Scan for the cell matching the given text and deliver its (x, y) coordinate at center. 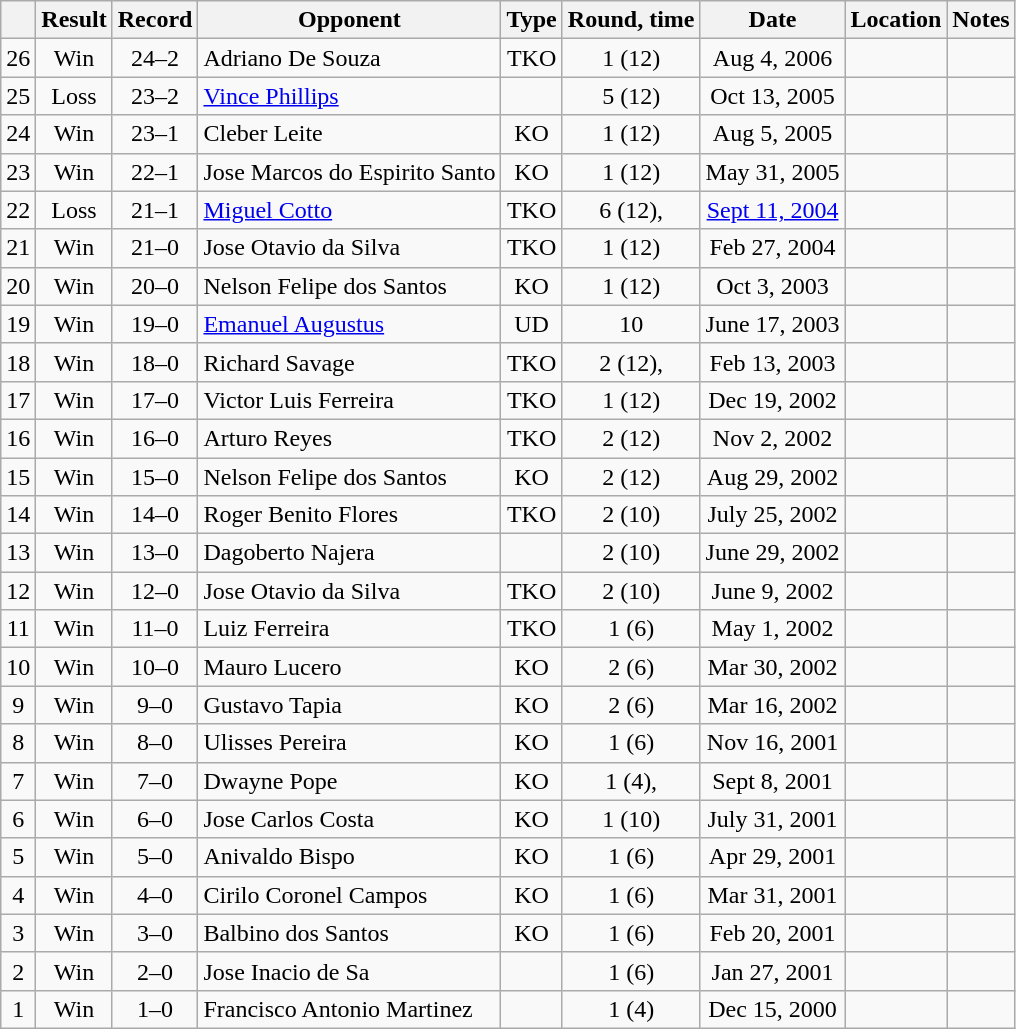
4 (18, 895)
Date (772, 20)
Adriano De Souza (350, 58)
Anivaldo Bispo (350, 857)
Cirilo Coronel Campos (350, 895)
Oct 13, 2005 (772, 96)
2 (12), (631, 362)
July 25, 2002 (772, 515)
11 (18, 629)
Mar 16, 2002 (772, 705)
Dec 15, 2000 (772, 1009)
June 29, 2002 (772, 553)
24–2 (155, 58)
Cleber Leite (350, 134)
Sept 8, 2001 (772, 781)
Luiz Ferreira (350, 629)
June 17, 2003 (772, 324)
Vince Phillips (350, 96)
Victor Luis Ferreira (350, 400)
Nov 16, 2001 (772, 743)
19 (18, 324)
21–0 (155, 248)
23–1 (155, 134)
Opponent (350, 20)
Balbino dos Santos (350, 933)
5 (18, 857)
5–0 (155, 857)
UD (532, 324)
Miguel Cotto (350, 210)
22 (18, 210)
Dagoberto Najera (350, 553)
23 (18, 172)
15 (18, 477)
18–0 (155, 362)
July 31, 2001 (772, 819)
7–0 (155, 781)
1–0 (155, 1009)
Mar 30, 2002 (772, 667)
Mar 31, 2001 (772, 895)
Feb 27, 2004 (772, 248)
2 (18, 971)
Result (74, 20)
26 (18, 58)
Arturo Reyes (350, 438)
Ulisses Pereira (350, 743)
21–1 (155, 210)
Nov 2, 2002 (772, 438)
2–0 (155, 971)
1 (4), (631, 781)
10–0 (155, 667)
17 (18, 400)
Sept 11, 2004 (772, 210)
21 (18, 248)
Gustavo Tapia (350, 705)
Apr 29, 2001 (772, 857)
8 (18, 743)
18 (18, 362)
11–0 (155, 629)
3–0 (155, 933)
Feb 20, 2001 (772, 933)
1 (18, 1009)
20 (18, 286)
14 (18, 515)
1 (4) (631, 1009)
Aug 29, 2002 (772, 477)
7 (18, 781)
May 1, 2002 (772, 629)
Jan 27, 2001 (772, 971)
17–0 (155, 400)
Notes (981, 20)
Roger Benito Flores (350, 515)
24 (18, 134)
5 (12) (631, 96)
June 9, 2002 (772, 591)
23–2 (155, 96)
Jose Carlos Costa (350, 819)
9–0 (155, 705)
Location (896, 20)
16 (18, 438)
Mauro Lucero (350, 667)
Dwayne Pope (350, 781)
4–0 (155, 895)
12–0 (155, 591)
12 (18, 591)
Feb 13, 2003 (772, 362)
6–0 (155, 819)
Richard Savage (350, 362)
20–0 (155, 286)
13 (18, 553)
Dec 19, 2002 (772, 400)
Aug 5, 2005 (772, 134)
Round, time (631, 20)
Jose Marcos do Espirito Santo (350, 172)
14–0 (155, 515)
16–0 (155, 438)
Emanuel Augustus (350, 324)
Oct 3, 2003 (772, 286)
Aug 4, 2006 (772, 58)
19–0 (155, 324)
6 (12), (631, 210)
6 (18, 819)
9 (18, 705)
1 (10) (631, 819)
25 (18, 96)
3 (18, 933)
Francisco Antonio Martinez (350, 1009)
Record (155, 20)
13–0 (155, 553)
8–0 (155, 743)
Type (532, 20)
May 31, 2005 (772, 172)
15–0 (155, 477)
22–1 (155, 172)
Jose Inacio de Sa (350, 971)
